Return [X, Y] of the center of cell containing provided text 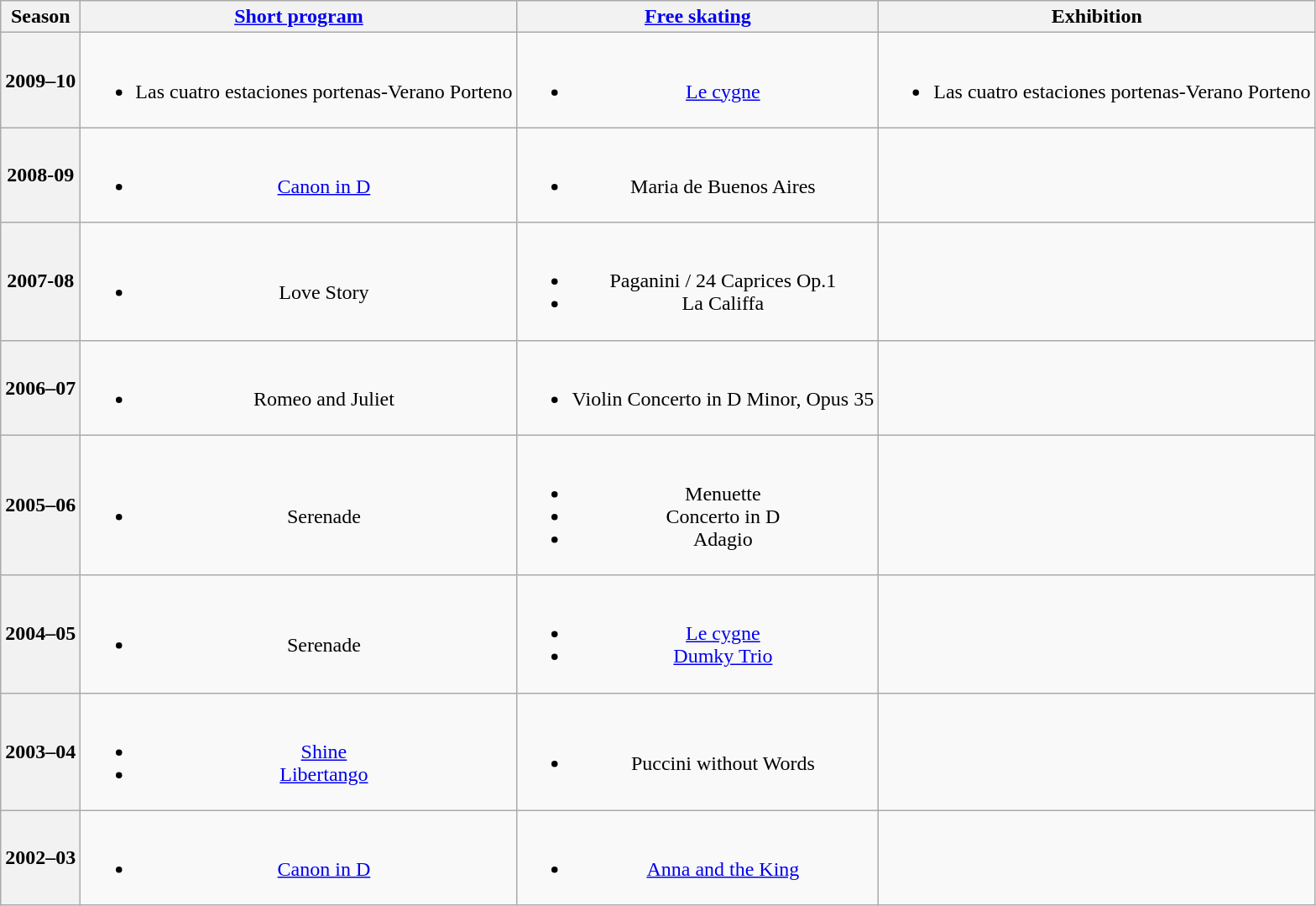
Love Story [299, 281]
Free skating [698, 17]
Maria de Buenos Aires [698, 175]
Paganini / 24 Caprices Op.1La Califfa [698, 281]
Anna and the King [698, 858]
Puccini without Words [698, 752]
2004–05 [40, 634]
2005–06 [40, 505]
Romeo and Juliet [299, 388]
Short program [299, 17]
2009–10 [40, 81]
Le cygne [698, 81]
2003–04 [40, 752]
Shine Libertango [299, 752]
Violin Concerto in D Minor, Opus 35 [698, 388]
Le cygne Dumky Trio [698, 634]
2008-09 [40, 175]
2002–03 [40, 858]
2007-08 [40, 281]
Menuette Concerto in D Adagio [698, 505]
2006–07 [40, 388]
Exhibition [1097, 17]
Season [40, 17]
